Scan for the cell matching the given text and deliver its [x, y] coordinate at center. 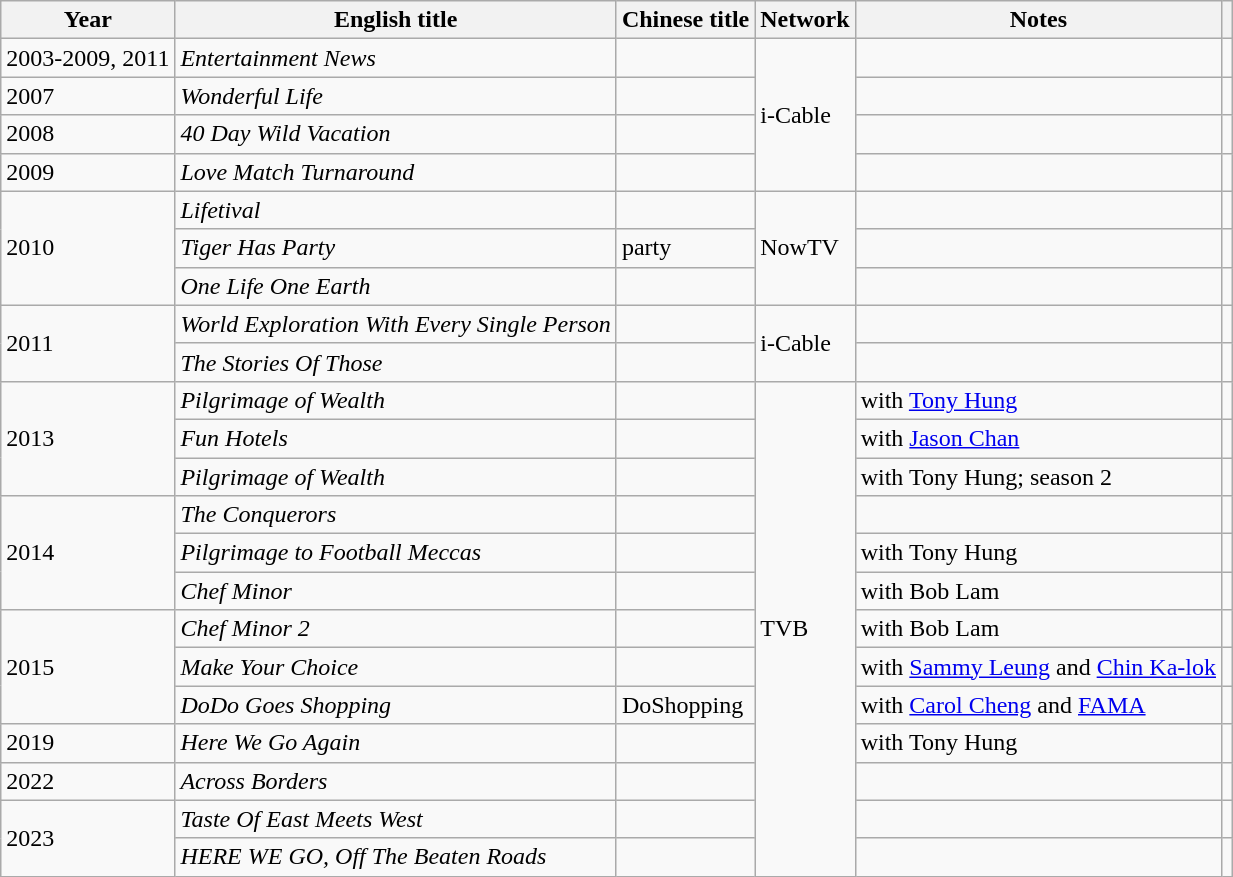
40 Day Wild Vacation [396, 134]
Love Match Turnaround [396, 172]
Notes [1038, 20]
Network [805, 20]
with Carol Cheng and FAMA [1038, 705]
English title [396, 20]
TVB [805, 628]
Wonderful Life [396, 96]
with Tony Hung; season 2 [1038, 477]
2013 [88, 438]
Chef Minor [396, 591]
2015 [88, 667]
with Jason Chan [1038, 438]
World Exploration With Every Single Person [396, 324]
Across Borders [396, 781]
Chinese title [685, 20]
Chef Minor 2 [396, 629]
2023 [88, 838]
2011 [88, 343]
with Sammy Leung and Chin Ka-lok [1038, 667]
Make Your Choice [396, 667]
Fun Hotels [396, 438]
DoDo Goes Shopping [396, 705]
DoShopping [685, 705]
The Conquerors [396, 515]
2009 [88, 172]
Entertainment News [396, 58]
The Stories Of Those [396, 362]
Taste Of East Meets West [396, 819]
2008 [88, 134]
2014 [88, 553]
2022 [88, 781]
Tiger Has Party [396, 248]
2003-2009, 2011 [88, 58]
2007 [88, 96]
2010 [88, 248]
Pilgrimage to Football Meccas [396, 553]
One Life One Earth [396, 286]
Year [88, 20]
NowTV [805, 248]
party [685, 248]
2019 [88, 743]
Here We Go Again [396, 743]
HERE WE GO, Off The Beaten Roads [396, 857]
Lifetival [396, 210]
